Scan for the cell matching the given text and deliver its (x, y) coordinate at center. 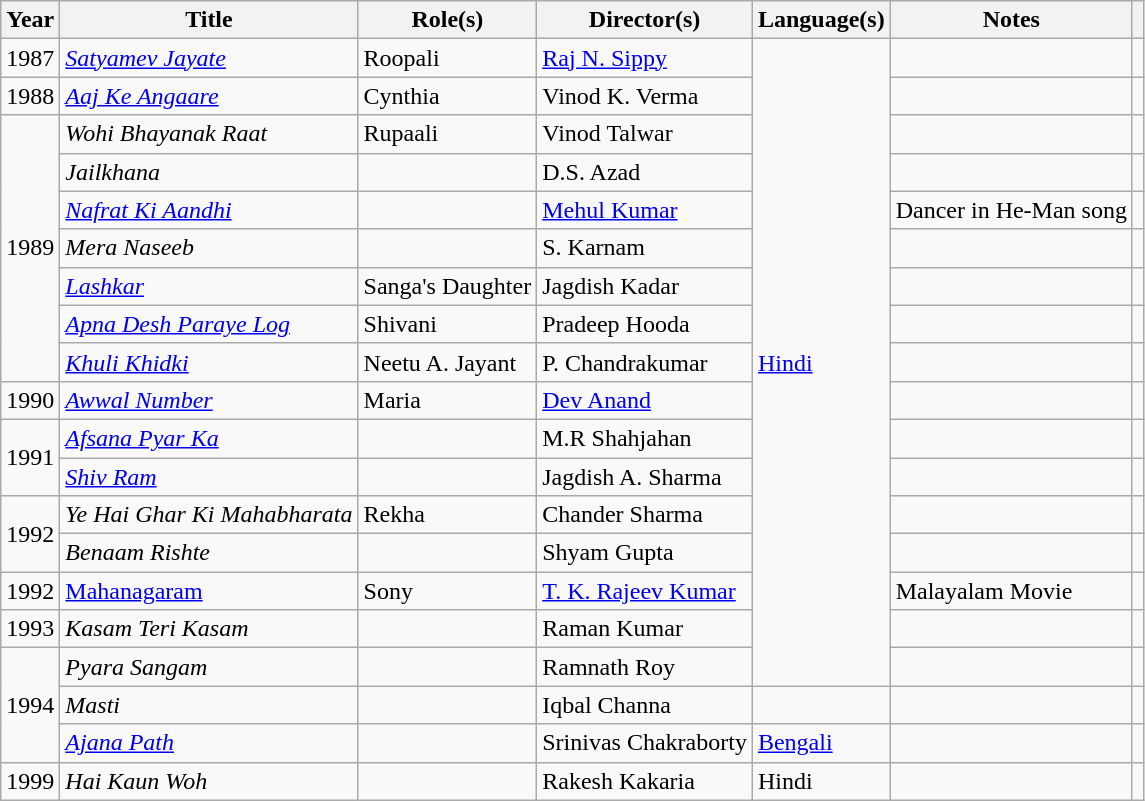
Iqbal Channa (645, 705)
Sony (448, 591)
Ajana Path (209, 743)
Apna Desh Paraye Log (209, 324)
Vinod K. Verma (645, 96)
1987 (30, 58)
Role(s) (448, 20)
Year (30, 20)
Raman Kumar (645, 629)
Shiv Ram (209, 477)
Bengali (821, 743)
Benaam Rishte (209, 553)
Director(s) (645, 20)
Ramnath Roy (645, 667)
1994 (30, 705)
P. Chandrakumar (645, 362)
M.R Shahjahan (645, 438)
Mahanagaram (209, 591)
Shivani (448, 324)
Rupaali (448, 134)
Language(s) (821, 20)
Neetu A. Jayant (448, 362)
Srinivas Chakraborty (645, 743)
Jailkhana (209, 172)
Pyara Sangam (209, 667)
1993 (30, 629)
Khuli Khidki (209, 362)
Nafrat Ki Aandhi (209, 210)
Shyam Gupta (645, 553)
D.S. Azad (645, 172)
1990 (30, 400)
Mera Naseeb (209, 248)
Sanga's Daughter (448, 286)
Satyamev Jayate (209, 58)
Kasam Teri Kasam (209, 629)
Roopali (448, 58)
Notes (1011, 20)
Awwal Number (209, 400)
Pradeep Hooda (645, 324)
Malayalam Movie (1011, 591)
Maria (448, 400)
Title (209, 20)
Vinod Talwar (645, 134)
Dancer in He-Man song (1011, 210)
Hai Kaun Woh (209, 781)
Lashkar (209, 286)
S. Karnam (645, 248)
Jagdish Kadar (645, 286)
Jagdish A. Sharma (645, 477)
Mehul Kumar (645, 210)
1989 (30, 248)
Chander Sharma (645, 515)
1988 (30, 96)
1999 (30, 781)
Rekha (448, 515)
T. K. Rajeev Kumar (645, 591)
Raj N. Sippy (645, 58)
Afsana Pyar Ka (209, 438)
Masti (209, 705)
Cynthia (448, 96)
Wohi Bhayanak Raat (209, 134)
Rakesh Kakaria (645, 781)
Ye Hai Ghar Ki Mahabharata (209, 515)
Aaj Ke Angaare (209, 96)
Dev Anand (645, 400)
1991 (30, 457)
